Locate the cell with the specified text and output its (X, Y) center coordinate. 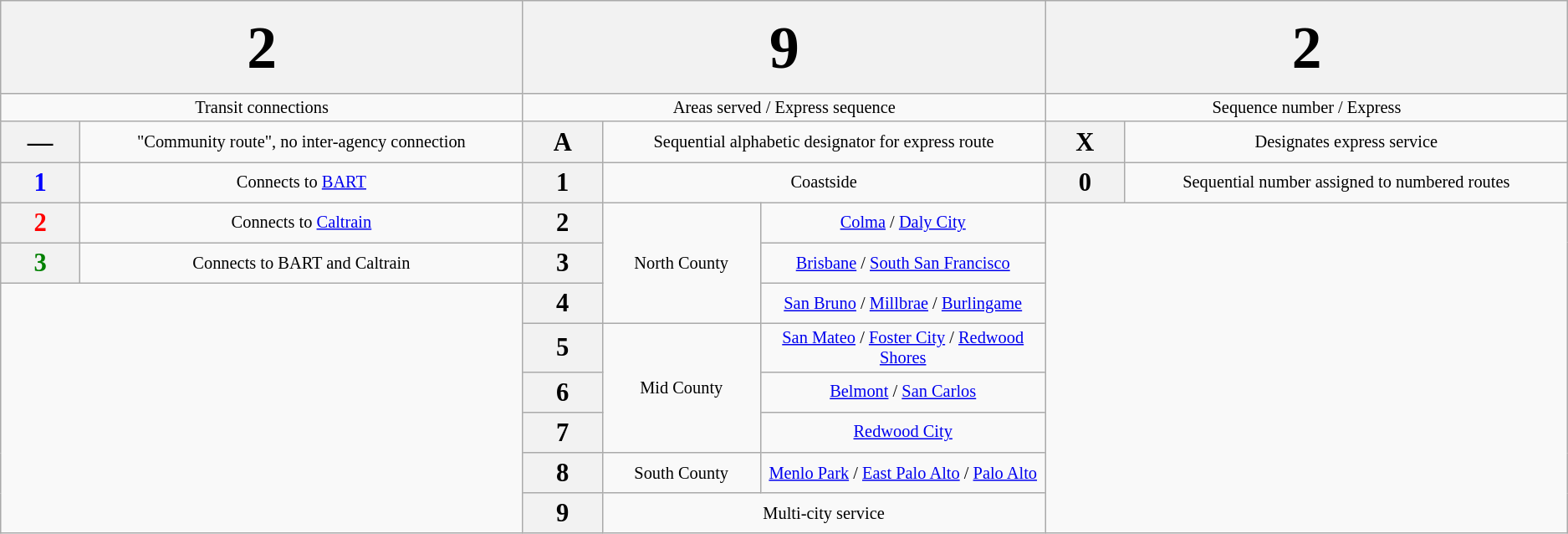
Coastside (824, 182)
Sequential number assigned to numbered routes (1346, 182)
Brisbane / South San Francisco (903, 263)
X (1085, 141)
8 (562, 472)
South County (681, 472)
Menlo Park / East Palo Alto / Palo Alto (903, 472)
Mid County (681, 388)
Connects to BART and Caltrain (301, 263)
Redwood City (903, 432)
Sequential alphabetic designator for express route (824, 141)
North County (681, 263)
Connects to Caltrain (301, 223)
5 (562, 347)
Colma / Daly City (903, 223)
6 (562, 392)
San Bruno / Millbrae / Burlingame (903, 303)
San Mateo / Foster City / Redwood Shores (903, 347)
7 (562, 432)
Belmont / San Carlos (903, 392)
Connects to BART (301, 182)
"Community route", no inter-agency connection (301, 141)
Areas served / Express sequence (784, 107)
0 (1085, 182)
4 (562, 303)
Sequence number / Express (1306, 107)
A (562, 141)
— (40, 141)
Transit connections (263, 107)
Multi-city service (824, 513)
Designates express service (1346, 141)
